Output the (X, Y) coordinate of the center of the cell containing the given text.  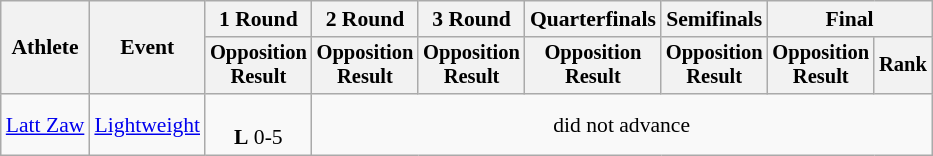
did not advance (622, 124)
1 Round (258, 19)
Latt Zaw (46, 124)
Quarterfinals (593, 19)
Athlete (46, 48)
Lightweight (147, 124)
2 Round (366, 19)
Semifinals (714, 19)
Event (147, 48)
L 0-5 (258, 124)
Final (849, 19)
Rank (903, 66)
3 Round (472, 19)
